Return the (X, Y) coordinate for the center point of the cell that contains the specified text.  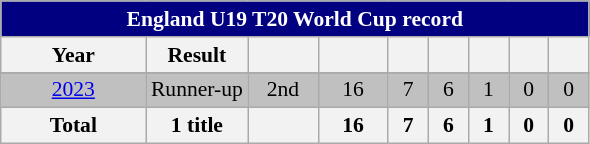
Result (197, 55)
Total (74, 126)
Year (74, 55)
2nd (283, 90)
Runner-up (197, 90)
1 title (197, 126)
2023 (74, 90)
England U19 T20 World Cup record (295, 19)
